Find where the given text appears and provide that cell's center as [X, Y] coordinate. 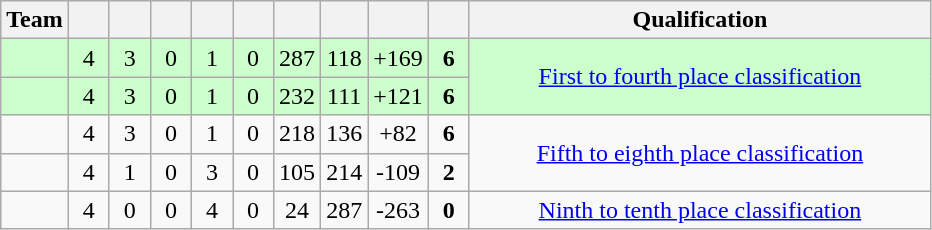
232 [298, 96]
+169 [398, 58]
-109 [398, 172]
Qualification [700, 20]
105 [298, 172]
First to fourth place classification [700, 77]
24 [298, 210]
+121 [398, 96]
118 [344, 58]
Ninth to tenth place classification [700, 210]
+82 [398, 134]
-263 [398, 210]
136 [344, 134]
Team [35, 20]
214 [344, 172]
218 [298, 134]
111 [344, 96]
Fifth to eighth place classification [700, 153]
2 [448, 172]
